For the text-containing cell, return its midpoint in (x, y) coordinate format. 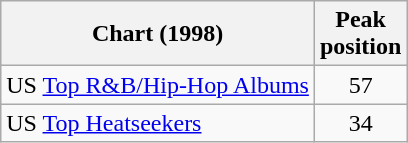
Chart (1998) (158, 34)
Peakposition (360, 34)
US Top R&B/Hip-Hop Albums (158, 85)
US Top Heatseekers (158, 123)
57 (360, 85)
34 (360, 123)
